Extract the (X, Y) coordinate from the center of the cell holding the provided text.  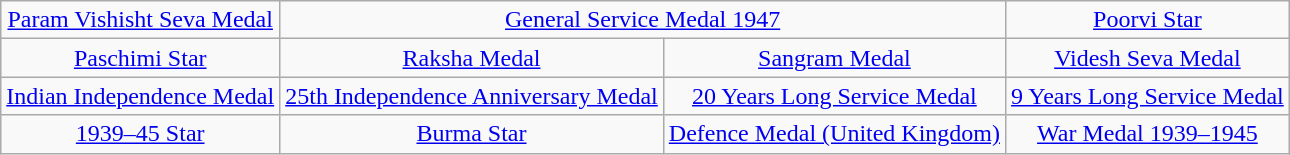
Raksha Medal (472, 58)
General Service Medal 1947 (643, 20)
20 Years Long Service Medal (834, 96)
25th Independence Anniversary Medal (472, 96)
War Medal 1939–1945 (1148, 134)
Videsh Seva Medal (1148, 58)
Indian Independence Medal (140, 96)
1939–45 Star (140, 134)
Poorvi Star (1148, 20)
Param Vishisht Seva Medal (140, 20)
9 Years Long Service Medal (1148, 96)
Sangram Medal (834, 58)
Burma Star (472, 134)
Defence Medal (United Kingdom) (834, 134)
Paschimi Star (140, 58)
